From the cell containing the given text, extract its center point as [x, y] coordinate. 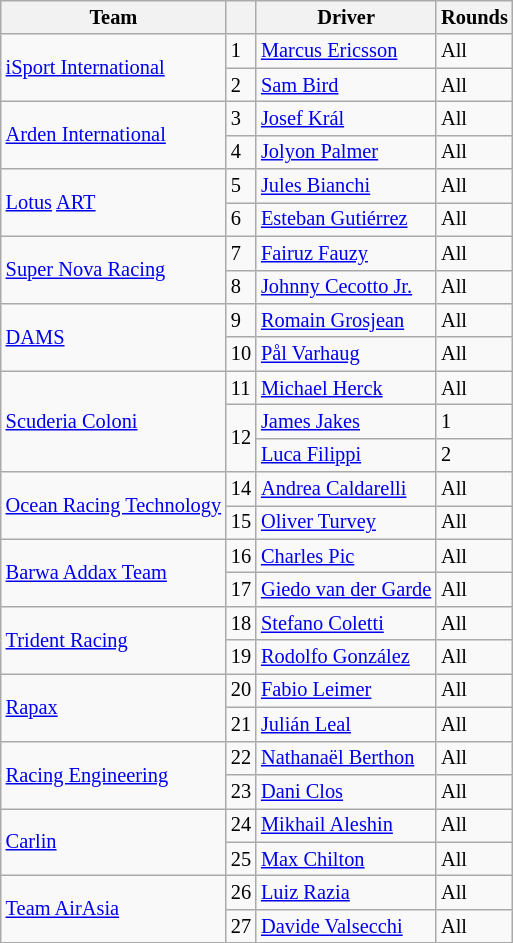
14 [241, 489]
Charles Pic [346, 556]
Michael Herck [346, 388]
Fairuz Fauzy [346, 253]
Max Chilton [346, 859]
Rapax [114, 706]
Fabio Leimer [346, 690]
6 [241, 219]
Romain Grosjean [346, 320]
Mikhail Aleshin [346, 825]
4 [241, 152]
9 [241, 320]
Trident Racing [114, 640]
Barwa Addax Team [114, 572]
22 [241, 758]
24 [241, 825]
Andrea Caldarelli [346, 489]
23 [241, 791]
Luca Filippi [346, 455]
Josef Král [346, 118]
Luiz Razia [346, 892]
Pål Varhaug [346, 354]
Rounds [474, 17]
18 [241, 623]
10 [241, 354]
Jules Bianchi [346, 186]
Julián Leal [346, 724]
17 [241, 589]
Carlin [114, 842]
12 [241, 438]
27 [241, 926]
16 [241, 556]
5 [241, 186]
Super Nova Racing [114, 270]
Lotus ART [114, 202]
iSport International [114, 68]
Stefano Coletti [346, 623]
Arden International [114, 134]
Sam Bird [346, 85]
James Jakes [346, 421]
Johnny Cecotto Jr. [346, 287]
Oliver Turvey [346, 522]
Giedo van der Garde [346, 589]
20 [241, 690]
26 [241, 892]
15 [241, 522]
19 [241, 657]
Nathanaël Berthon [346, 758]
7 [241, 253]
DAMS [114, 336]
Scuderia Coloni [114, 422]
Driver [346, 17]
3 [241, 118]
Rodolfo González [346, 657]
11 [241, 388]
8 [241, 287]
21 [241, 724]
25 [241, 859]
Esteban Gutiérrez [346, 219]
Racing Engineering [114, 774]
Team [114, 17]
Team AirAsia [114, 908]
Davide Valsecchi [346, 926]
Ocean Racing Technology [114, 506]
Dani Clos [346, 791]
Jolyon Palmer [346, 152]
Marcus Ericsson [346, 51]
